Determine the [x, y] coordinate at the center of the cell enclosing the given text.  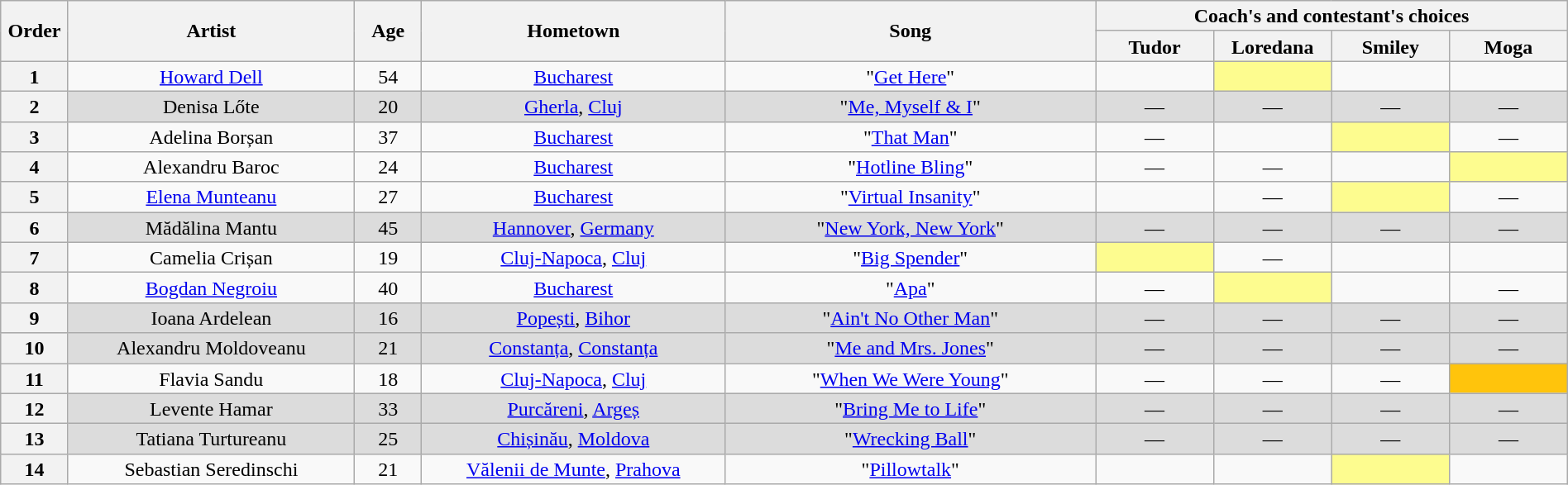
19 [389, 258]
Chișinău, Moldova [574, 440]
40 [389, 288]
12 [35, 408]
Tatiana Turtureanu [211, 440]
Purcăreni, Argeș [574, 408]
"Wrecking Ball" [911, 440]
6 [35, 228]
"Me, Myself & I" [911, 106]
Moga [1508, 46]
25 [389, 440]
Age [389, 31]
10 [35, 349]
13 [35, 440]
"Apa" [911, 288]
Ioana Ardelean [211, 317]
Popești, Bihor [574, 317]
"Virtual Insanity" [911, 197]
9 [35, 317]
Bogdan Negroiu [211, 288]
"Ain't No Other Man" [911, 317]
4 [35, 167]
Flavia Sandu [211, 378]
Loredana [1272, 46]
"Big Spender" [911, 258]
"Me and Mrs. Jones" [911, 349]
7 [35, 258]
18 [389, 378]
"Pillowtalk" [911, 469]
Gherla, Cluj [574, 106]
5 [35, 197]
Vălenii de Munte, Prahova [574, 469]
45 [389, 228]
Denisa Lőte [211, 106]
Adelina Borșan [211, 137]
11 [35, 378]
37 [389, 137]
"Hotline Bling" [911, 167]
"Get Here" [911, 76]
Sebastian Seredinschi [211, 469]
27 [389, 197]
Order [35, 31]
20 [389, 106]
Smiley [1391, 46]
"New York, New York" [911, 228]
Hometown [574, 31]
Alexandru Baroc [211, 167]
"When We Were Young" [911, 378]
3 [35, 137]
Mădălina Mantu [211, 228]
16 [389, 317]
Constanța, Constanța [574, 349]
Howard Dell [211, 76]
1 [35, 76]
Artist [211, 31]
Song [911, 31]
Hannover, Germany [574, 228]
14 [35, 469]
2 [35, 106]
Camelia Crișan [211, 258]
"That Man" [911, 137]
Coach's and contestant's choices [1331, 17]
"Bring Me to Life" [911, 408]
33 [389, 408]
Levente Hamar [211, 408]
Tudor [1154, 46]
54 [389, 76]
24 [389, 167]
8 [35, 288]
Alexandru Moldoveanu [211, 349]
Elena Munteanu [211, 197]
